Pinpoint the cell where the given text exists, returning its (X, Y) midpoint coordinate. 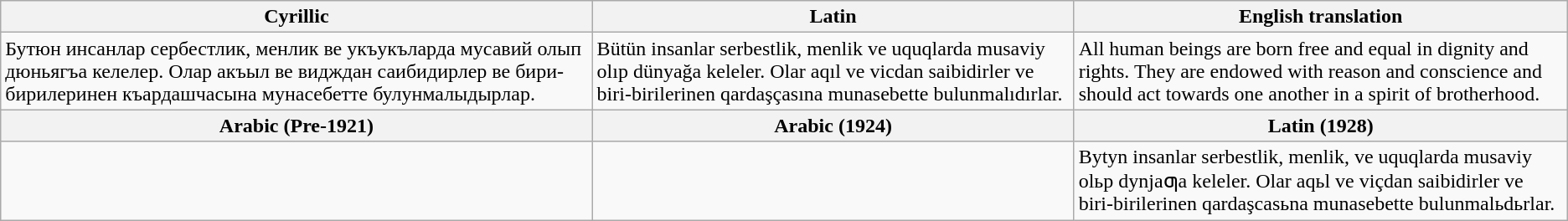
Cyrillic (297, 17)
Latin (1928) (1320, 126)
Arabic (1924) (833, 126)
Arabic (Pre-1921) (297, 126)
English translation (1320, 17)
Latin (833, 17)
